Extract the [x, y] coordinate from the center of the cell holding the provided text.  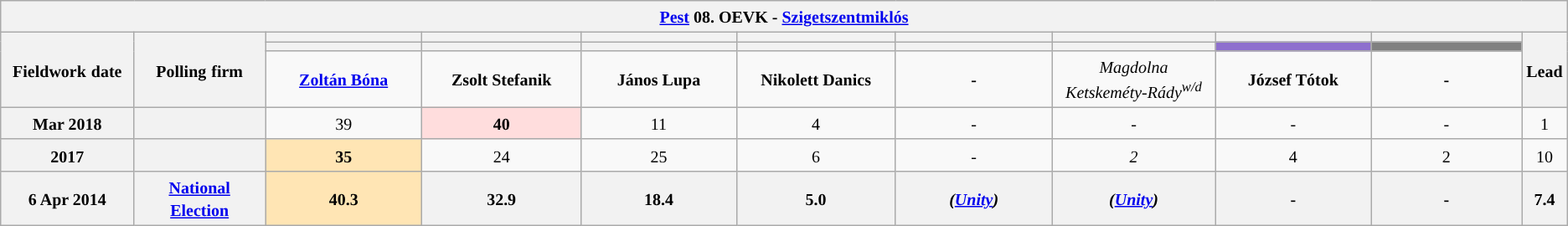
János Lupa [658, 79]
Fieldwork date [67, 70]
Magdolna Ketskeméty-Rádyw/d [1133, 79]
40.3 [343, 198]
6 Apr 2014 [67, 198]
39 [343, 123]
Lead [1545, 70]
18.4 [658, 198]
35 [343, 155]
25 [658, 155]
32.9 [502, 198]
Polling firm [199, 70]
24 [502, 155]
40 [502, 123]
1 [1545, 123]
2017 [67, 155]
Pest 08. OEVK - Szigetszentmiklós [784, 17]
5.0 [816, 198]
6 [816, 155]
11 [658, 123]
Mar 2018 [67, 123]
Zsolt Stefanik [502, 79]
National Election [199, 198]
Nikolett Danics [816, 79]
József Tótok [1293, 79]
Zoltán Bóna [343, 79]
10 [1545, 155]
7.4 [1545, 198]
